Extract the (x, y) coordinate from the center of the cell holding the provided text.  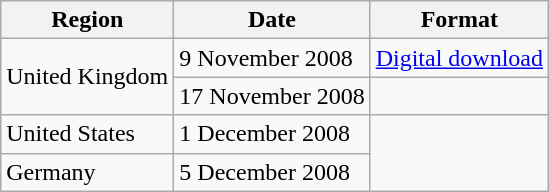
9 November 2008 (272, 58)
17 November 2008 (272, 96)
5 December 2008 (272, 172)
Format (459, 20)
Date (272, 20)
United Kingdom (88, 77)
United States (88, 134)
Digital download (459, 58)
Region (88, 20)
Germany (88, 172)
1 December 2008 (272, 134)
